Find where the given text appears and provide that cell's center as [X, Y] coordinate. 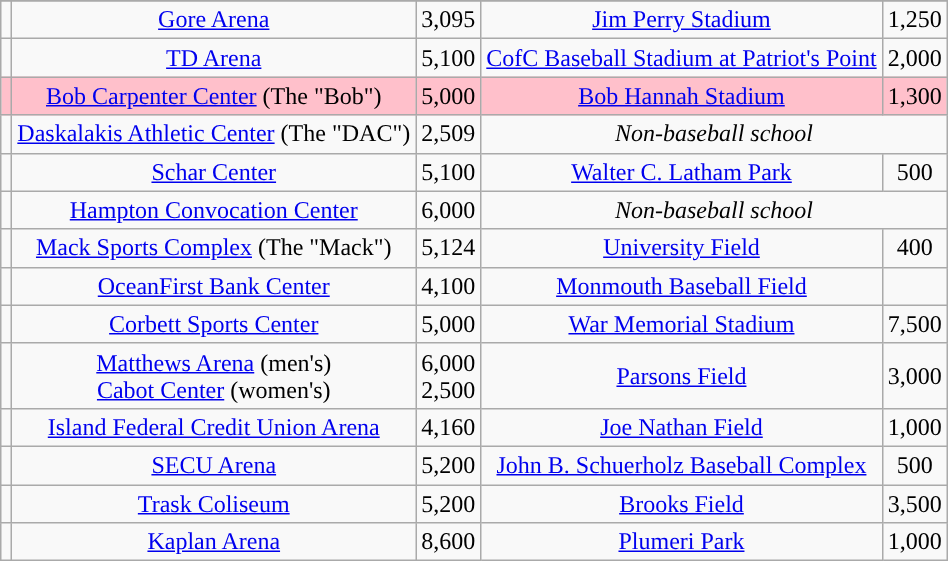
Jim Perry Stadium [682, 20]
Trask Coliseum [214, 503]
Island Federal Credit Union Arena [214, 427]
6,0002,500 [448, 376]
Mack Sports Complex (The "Mack") [214, 248]
Gore Arena [214, 20]
8,600 [448, 542]
Walter C. Latham Park [682, 172]
Hampton Convocation Center [214, 210]
CofC Baseball Stadium at Patriot's Point [682, 58]
3,000 [914, 376]
3,500 [914, 503]
Monmouth Baseball Field [682, 286]
3,095 [448, 20]
Brooks Field [682, 503]
4,160 [448, 427]
400 [914, 248]
5,124 [448, 248]
Schar Center [214, 172]
Matthews Arena (men's)Cabot Center (women's) [214, 376]
Corbett Sports Center [214, 324]
Joe Nathan Field [682, 427]
Kaplan Arena [214, 542]
Parsons Field [682, 376]
Daskalakis Athletic Center (The "DAC") [214, 134]
TD Arena [214, 58]
1,250 [914, 20]
John B. Schuerholz Baseball Complex [682, 465]
4,100 [448, 286]
OceanFirst Bank Center [214, 286]
SECU Arena [214, 465]
War Memorial Stadium [682, 324]
1,300 [914, 96]
2,000 [914, 58]
6,000 [448, 210]
Bob Carpenter Center (The "Bob") [214, 96]
Plumeri Park [682, 542]
Bob Hannah Stadium [682, 96]
University Field [682, 248]
2,509 [448, 134]
7,500 [914, 324]
